Find where the given text appears and provide that cell's center as (x, y) coordinate. 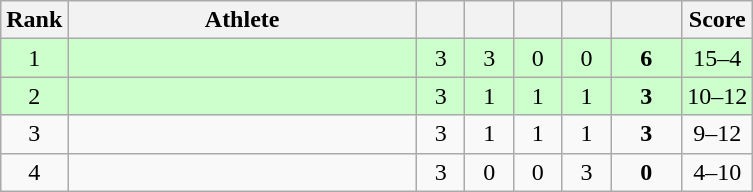
Score (718, 20)
Athlete (242, 20)
Rank (34, 20)
10–12 (718, 96)
6 (646, 58)
4 (34, 172)
4–10 (718, 172)
9–12 (718, 134)
2 (34, 96)
15–4 (718, 58)
